Scan for the cell matching the given text and deliver its (X, Y) coordinate at center. 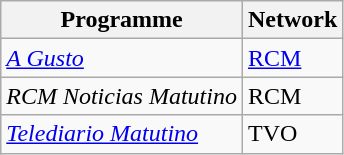
RCM Noticias Matutino (122, 96)
Telediario Matutino (122, 134)
Programme (122, 20)
Network (292, 20)
TVO (292, 134)
A Gusto (122, 58)
